Locate the cell with the specified text and output its (x, y) center coordinate. 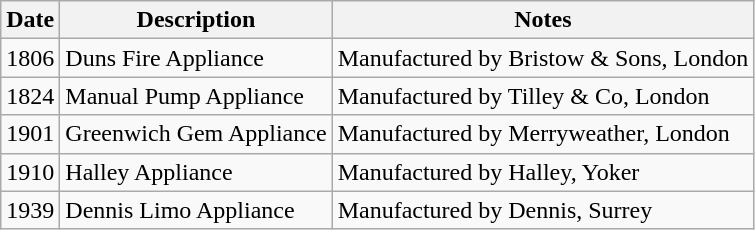
Manual Pump Appliance (196, 96)
1824 (30, 96)
Date (30, 20)
Greenwich Gem Appliance (196, 134)
Description (196, 20)
Manufactured by Dennis, Surrey (543, 210)
1939 (30, 210)
Manufactured by Bristow & Sons, London (543, 58)
Duns Fire Appliance (196, 58)
Manufactured by Halley, Yoker (543, 172)
Notes (543, 20)
Manufactured by Merryweather, London (543, 134)
1806 (30, 58)
Dennis Limo Appliance (196, 210)
Halley Appliance (196, 172)
Manufactured by Tilley & Co, London (543, 96)
1901 (30, 134)
1910 (30, 172)
